Find where the given text appears and provide that cell's center as [x, y] coordinate. 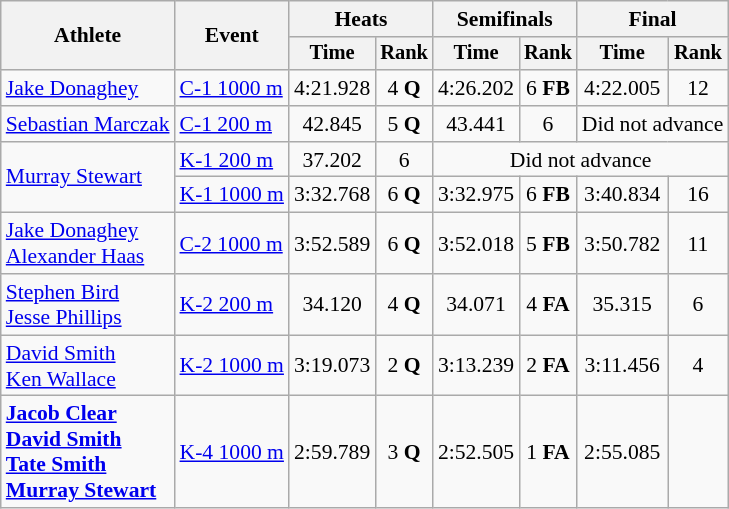
3:52.018 [476, 244]
Heats [361, 19]
1 FA [548, 452]
3:32.768 [332, 195]
Murray Stewart [88, 178]
12 [698, 88]
K-2 1000 m [232, 366]
4 [698, 366]
C-1 200 m [232, 124]
K-4 1000 m [232, 452]
3:13.239 [476, 366]
2:55.085 [622, 452]
2:59.789 [332, 452]
2 FA [548, 366]
4 FA [548, 304]
C-2 1000 m [232, 244]
34.120 [332, 304]
34.071 [476, 304]
K-1 1000 m [232, 195]
37.202 [332, 160]
Semifinals [505, 19]
4:22.005 [622, 88]
3:52.589 [332, 244]
3:32.975 [476, 195]
5 Q [404, 124]
11 [698, 244]
K-1 200 m [232, 160]
16 [698, 195]
K-2 200 m [232, 304]
2 Q [404, 366]
4:21.928 [332, 88]
2:52.505 [476, 452]
Jake Donaghey [88, 88]
4:26.202 [476, 88]
5 FB [548, 244]
3:19.073 [332, 366]
3 Q [404, 452]
3:50.782 [622, 244]
43.441 [476, 124]
42.845 [332, 124]
C-1 1000 m [232, 88]
35.315 [622, 304]
Final [653, 19]
Jake DonagheyAlexander Haas [88, 244]
Jacob ClearDavid SmithTate SmithMurray Stewart [88, 452]
3:40.834 [622, 195]
Sebastian Marczak [88, 124]
3:11.456 [622, 366]
Stephen BirdJesse Phillips [88, 304]
Athlete [88, 36]
David SmithKen Wallace [88, 366]
Event [232, 36]
